Locate the cell with the specified text and output its [x, y] center coordinate. 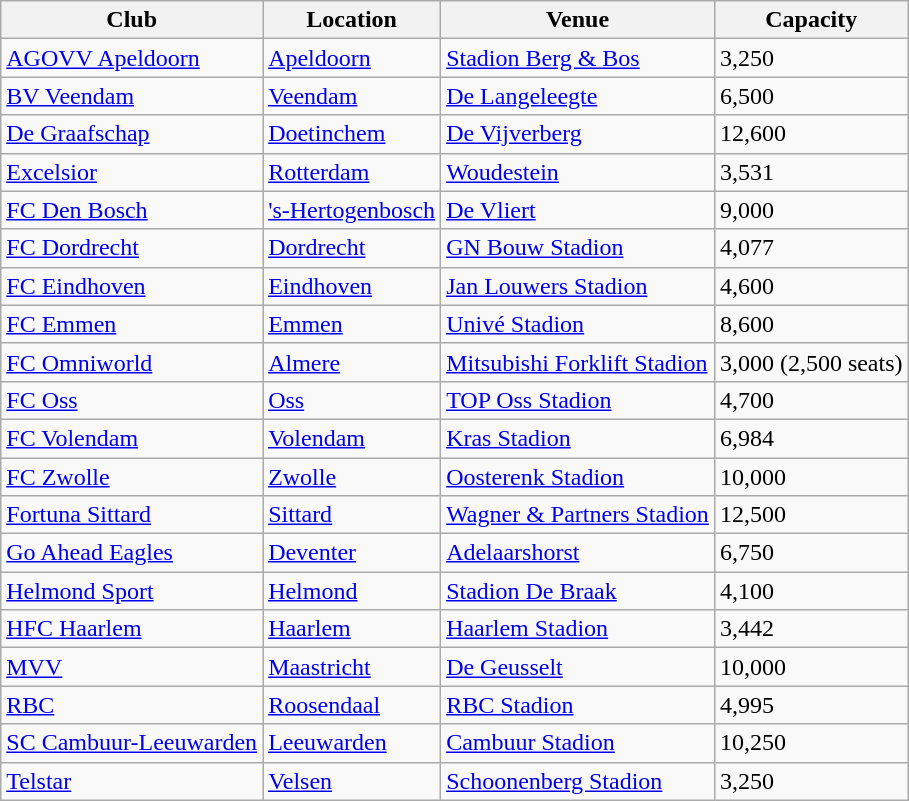
Schoonenberg Stadion [578, 781]
Cambuur Stadion [578, 743]
FC Zwolle [132, 477]
Excelsior [132, 172]
Sittard [352, 515]
Volendam [352, 438]
De Langeleegte [578, 96]
FC Dordrecht [132, 248]
9,000 [811, 210]
Velsen [352, 781]
6,750 [811, 553]
Jan Louwers Stadion [578, 286]
Doetinchem [352, 134]
Woudestein [578, 172]
Almere [352, 362]
Helmond Sport [132, 591]
Zwolle [352, 477]
Venue [578, 20]
Helmond [352, 591]
HFC Haarlem [132, 629]
Veendam [352, 96]
SC Cambuur-Leeuwarden [132, 743]
6,984 [811, 438]
4,700 [811, 400]
Kras Stadion [578, 438]
Oss [352, 400]
GN Bouw Stadion [578, 248]
Go Ahead Eagles [132, 553]
Oosterenk Stadion [578, 477]
's-Hertogenbosch [352, 210]
12,500 [811, 515]
AGOVV Apeldoorn [132, 58]
FC Den Bosch [132, 210]
FC Oss [132, 400]
12,600 [811, 134]
Apeldoorn [352, 58]
3,000 (2,500 seats) [811, 362]
Maastricht [352, 667]
4,995 [811, 705]
De Vliert [578, 210]
Club [132, 20]
Mitsubishi Forklift Stadion [578, 362]
Emmen [352, 324]
3,442 [811, 629]
FC Omniworld [132, 362]
Stadion De Braak [578, 591]
Fortuna Sittard [132, 515]
Univé Stadion [578, 324]
Haarlem Stadion [578, 629]
BV Veendam [132, 96]
Dordrecht [352, 248]
FC Emmen [132, 324]
Telstar [132, 781]
RBC [132, 705]
Wagner & Partners Stadion [578, 515]
FC Volendam [132, 438]
8,600 [811, 324]
Stadion Berg & Bos [578, 58]
RBC Stadion [578, 705]
Deventer [352, 553]
4,077 [811, 248]
De Graafschap [132, 134]
TOP Oss Stadion [578, 400]
3,531 [811, 172]
6,500 [811, 96]
Eindhoven [352, 286]
Capacity [811, 20]
4,600 [811, 286]
De Vijverberg [578, 134]
De Geusselt [578, 667]
4,100 [811, 591]
Location [352, 20]
Haarlem [352, 629]
Adelaarshorst [578, 553]
MVV [132, 667]
FC Eindhoven [132, 286]
Leeuwarden [352, 743]
Roosendaal [352, 705]
Rotterdam [352, 172]
10,250 [811, 743]
